Find where the given text appears and provide that cell's center as (x, y) coordinate. 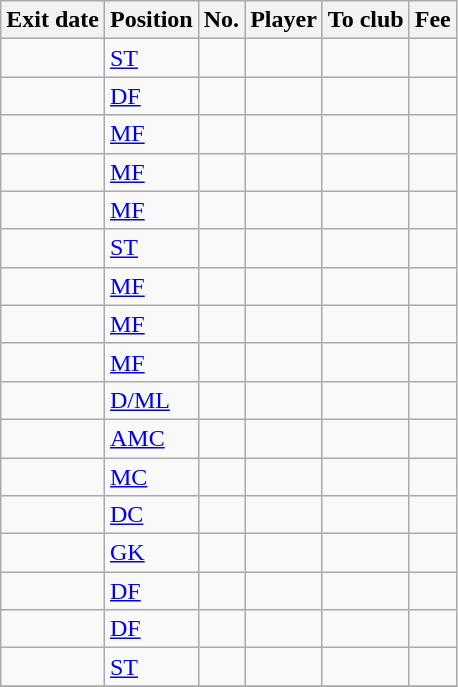
DC (151, 515)
To club (366, 20)
Fee (432, 20)
Player (284, 20)
D/ML (151, 400)
MC (151, 477)
GK (151, 553)
Exit date (53, 20)
No. (221, 20)
AMC (151, 438)
Position (151, 20)
